Identify which cell holds the provided text, then report its [X, Y] central coordinate. 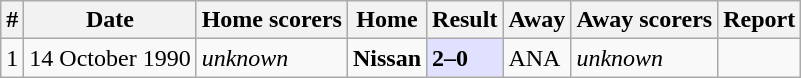
ANA [537, 58]
2–0 [465, 58]
Home [386, 20]
Away [537, 20]
Result [465, 20]
Report [760, 20]
Home scorers [272, 20]
1 [12, 58]
Date [110, 20]
Nissan [386, 58]
Away scorers [644, 20]
# [12, 20]
14 October 1990 [110, 58]
